Determine the (X, Y) coordinate at the center of the cell enclosing the given text.  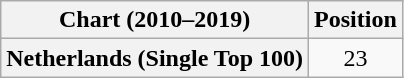
23 (356, 58)
Position (356, 20)
Chart (2010–2019) (155, 20)
Netherlands (Single Top 100) (155, 58)
